Output the (x, y) coordinate of the center of the cell containing the given text.  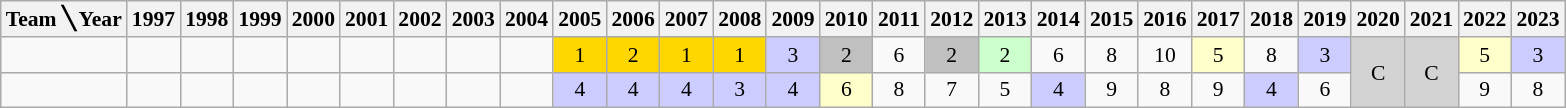
2008 (740, 19)
2018 (1272, 19)
2020 (1378, 19)
2009 (792, 19)
2005 (580, 19)
7 (952, 90)
2004 (526, 19)
Team ╲ Year (64, 19)
1997 (154, 19)
2014 (1058, 19)
2023 (1538, 19)
2003 (474, 19)
2007 (686, 19)
10 (1164, 55)
1998 (206, 19)
2021 (1432, 19)
2002 (420, 19)
2017 (1218, 19)
2011 (899, 19)
2010 (846, 19)
1999 (260, 19)
2016 (1164, 19)
2022 (1484, 19)
2013 (1004, 19)
2001 (366, 19)
2019 (1324, 19)
2006 (632, 19)
2000 (314, 19)
2012 (952, 19)
2015 (1112, 19)
